For the text-containing cell, return its midpoint in [X, Y] coordinate format. 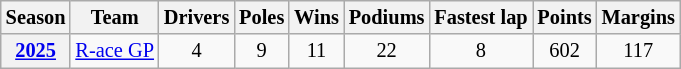
22 [387, 51]
4 [196, 51]
Points [565, 17]
Margins [638, 17]
11 [316, 51]
117 [638, 51]
Season [36, 17]
Podiums [387, 17]
Wins [316, 17]
Drivers [196, 17]
Poles [262, 17]
Team [114, 17]
602 [565, 51]
R-ace GP [114, 51]
9 [262, 51]
8 [480, 51]
2025 [36, 51]
Fastest lap [480, 17]
